From the cell containing the given text, extract its center point as (X, Y) coordinate. 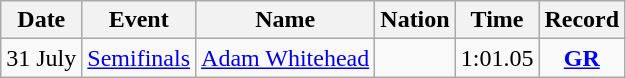
Adam Whitehead (286, 58)
Semifinals (139, 58)
Time (497, 20)
GR (582, 58)
1:01.05 (497, 58)
31 July (42, 58)
Nation (415, 20)
Record (582, 20)
Name (286, 20)
Event (139, 20)
Date (42, 20)
